Provide the [x, y] coordinate of the cell's center where the given text is located.  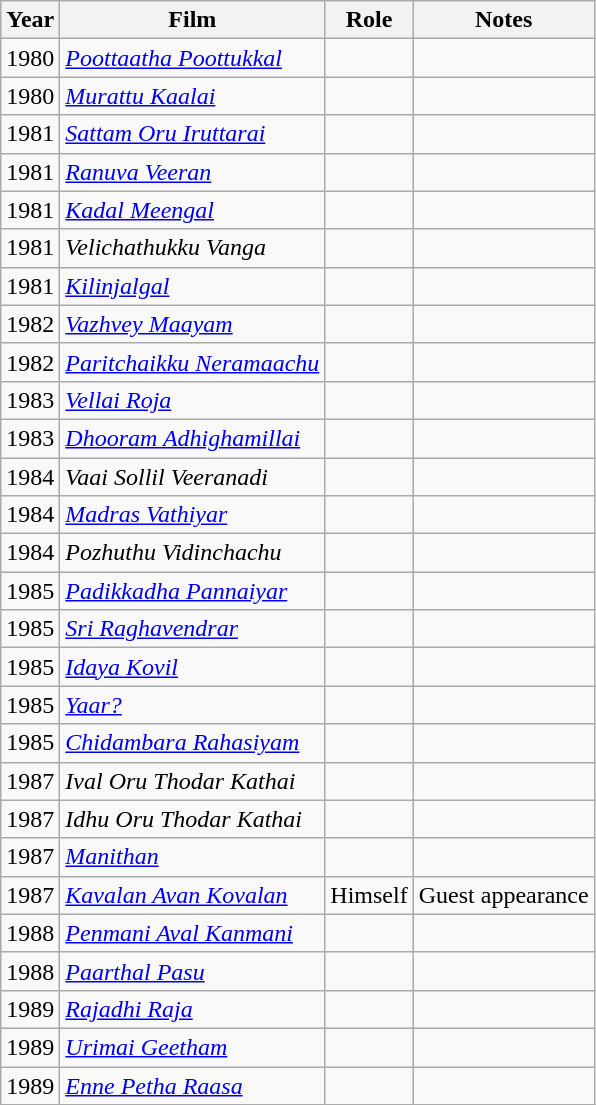
Dhooram Adhighamillai [192, 438]
Madras Vathiyar [192, 515]
Penmani Aval Kanmani [192, 933]
Idhu Oru Thodar Kathai [192, 819]
Kavalan Avan Kovalan [192, 895]
Rajadhi Raja [192, 1009]
Vaai Sollil Veeranadi [192, 477]
Yaar? [192, 705]
Poottaatha Poottukkal [192, 58]
Ival Oru Thodar Kathai [192, 781]
Kilinjalgal [192, 286]
Role [369, 20]
Urimai Geetham [192, 1047]
Notes [504, 20]
Manithan [192, 857]
Year [30, 20]
Film [192, 20]
Sri Raghavendrar [192, 629]
Velichathukku Vanga [192, 248]
Vazhvey Maayam [192, 324]
Guest appearance [504, 895]
Himself [369, 895]
Enne Petha Raasa [192, 1085]
Padikkadha Pannaiyar [192, 591]
Ranuva Veeran [192, 172]
Idaya Kovil [192, 667]
Vellai Roja [192, 400]
Paritchaikku Neramaachu [192, 362]
Kadal Meengal [192, 210]
Murattu Kaalai [192, 96]
Sattam Oru Iruttarai [192, 134]
Pozhuthu Vidinchachu [192, 553]
Chidambara Rahasiyam [192, 743]
Paarthal Pasu [192, 971]
